Detect which cell encompasses the target text, then output its (X, Y) center coordinate. 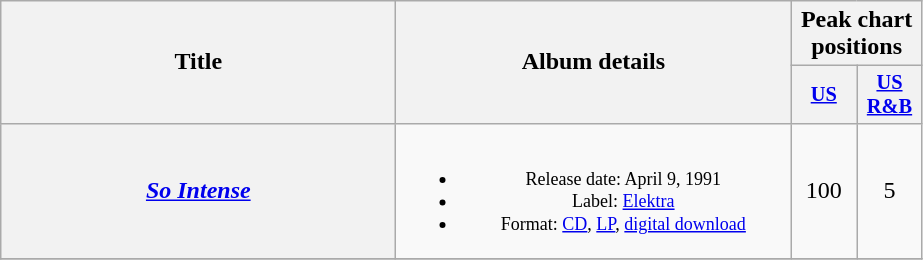
5 (890, 190)
Release date: April 9, 1991Label: ElektraFormat: CD, LP, digital download (594, 190)
US (824, 95)
100 (824, 190)
So Intense (198, 190)
Peak chart positions (856, 34)
Album details (594, 62)
Title (198, 62)
US R&B (890, 95)
